Identify which cell holds the provided text, then report its [x, y] central coordinate. 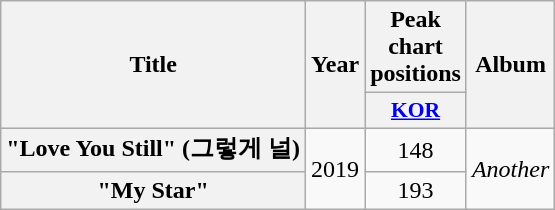
Another [510, 168]
Year [336, 65]
"My Star" [154, 190]
"Love You Still" (그렇게 널) [154, 150]
Peak chart positions [416, 47]
KOR [416, 111]
2019 [336, 168]
Album [510, 65]
Title [154, 65]
193 [416, 190]
148 [416, 150]
